Identify which cell holds the provided text, then report its (x, y) central coordinate. 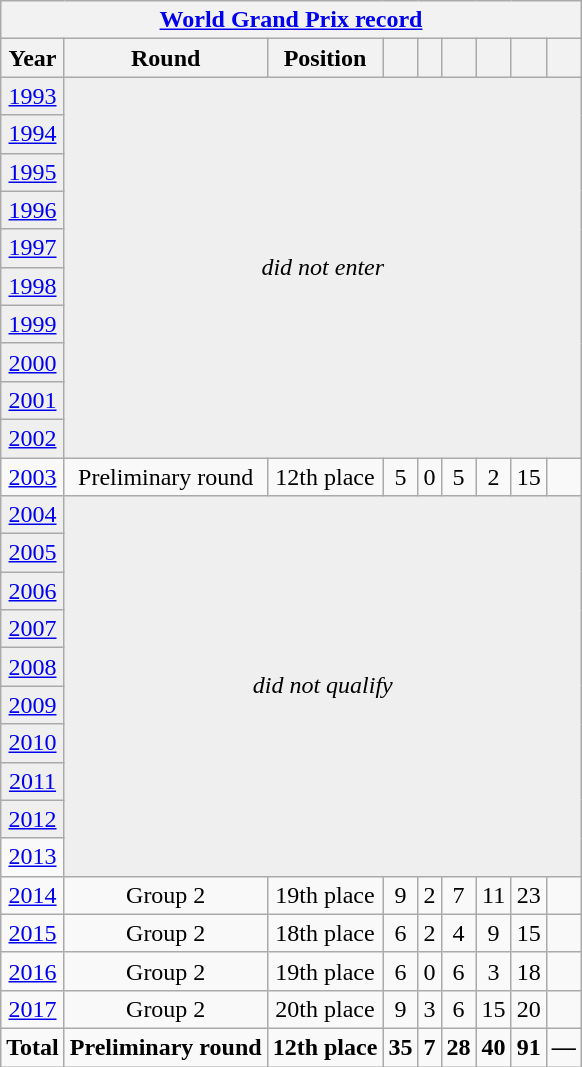
1997 (33, 248)
did not enter (322, 268)
Position (325, 58)
35 (400, 1047)
2011 (33, 781)
1995 (33, 172)
2014 (33, 895)
2012 (33, 819)
2005 (33, 553)
did not qualify (322, 686)
2015 (33, 933)
2010 (33, 743)
1999 (33, 324)
20th place (325, 1009)
2003 (33, 477)
— (564, 1047)
Total (33, 1047)
18 (528, 971)
1994 (33, 134)
2006 (33, 591)
2001 (33, 400)
World Grand Prix record (291, 20)
2002 (33, 438)
11 (494, 895)
1998 (33, 286)
2017 (33, 1009)
2008 (33, 667)
2007 (33, 629)
Year (33, 58)
2000 (33, 362)
Round (166, 58)
4 (458, 933)
1996 (33, 210)
40 (494, 1047)
1993 (33, 96)
2004 (33, 515)
2016 (33, 971)
28 (458, 1047)
18th place (325, 933)
2009 (33, 705)
20 (528, 1009)
2013 (33, 857)
91 (528, 1047)
23 (528, 895)
